Return [X, Y] of the center of cell containing provided text 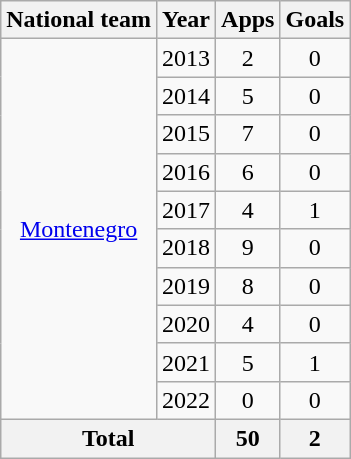
Apps [248, 20]
Montenegro [79, 230]
2020 [186, 324]
Total [108, 438]
National team [79, 20]
50 [248, 438]
Year [186, 20]
2015 [186, 134]
2021 [186, 362]
2014 [186, 96]
8 [248, 286]
2017 [186, 210]
7 [248, 134]
6 [248, 172]
2018 [186, 248]
2019 [186, 286]
2016 [186, 172]
2022 [186, 400]
Goals [315, 20]
9 [248, 248]
2013 [186, 58]
